Extract the (x, y) coordinate from the center of the cell holding the provided text.  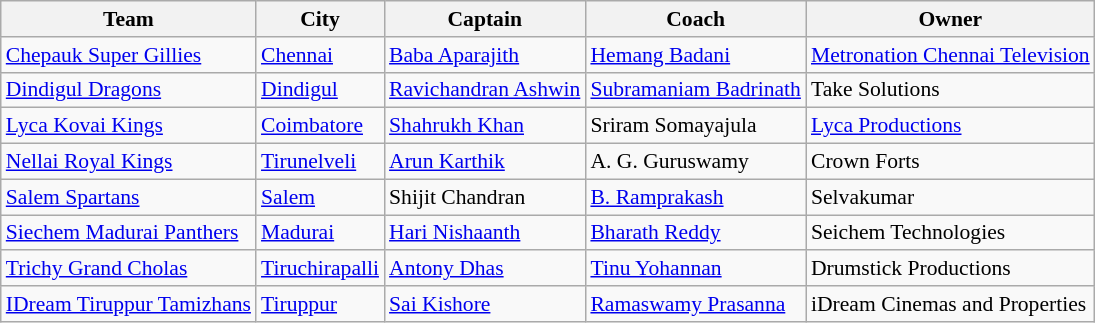
Team (128, 19)
Selvakumar (950, 197)
Hari Nishaanth (484, 233)
Nellai Royal Kings (128, 162)
Siechem Madurai Panthers (128, 233)
Subramaniam Badrinath (696, 90)
Crown Forts (950, 162)
Lyca Kovai Kings (128, 126)
Tirunelveli (320, 162)
Owner (950, 19)
Lyca Productions (950, 126)
Drumstick Productions (950, 269)
Metronation Chennai Television (950, 55)
Antony Dhas (484, 269)
Arun Karthik (484, 162)
Chennai (320, 55)
IDream Tiruppur Tamizhans (128, 304)
Ramaswamy Prasanna (696, 304)
Dindigul Dragons (128, 90)
Tiruchirapalli (320, 269)
Dindigul (320, 90)
Coimbatore (320, 126)
Tiruppur (320, 304)
Seichem Technologies (950, 233)
Shijit Chandran (484, 197)
Salem Spartans (128, 197)
iDream Cinemas and Properties (950, 304)
Bharath Reddy (696, 233)
City (320, 19)
Baba Aparajith (484, 55)
Tinu Yohannan (696, 269)
B. Ramprakash (696, 197)
Madurai (320, 233)
Captain (484, 19)
Coach (696, 19)
Trichy Grand Cholas (128, 269)
Shahrukh Khan (484, 126)
Sai Kishore (484, 304)
A. G. Guruswamy (696, 162)
Take Solutions (950, 90)
Chepauk Super Gillies (128, 55)
Salem (320, 197)
Sriram Somayajula (696, 126)
Hemang Badani (696, 55)
Ravichandran Ashwin (484, 90)
